Return the [x, y] coordinate for the center point of the cell that contains the specified text.  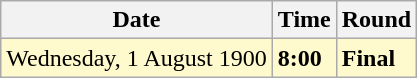
8:00 [304, 58]
Time [304, 20]
Date [137, 20]
Wednesday, 1 August 1900 [137, 58]
Round [376, 20]
Final [376, 58]
